Return (X, Y) of the center of cell containing provided text 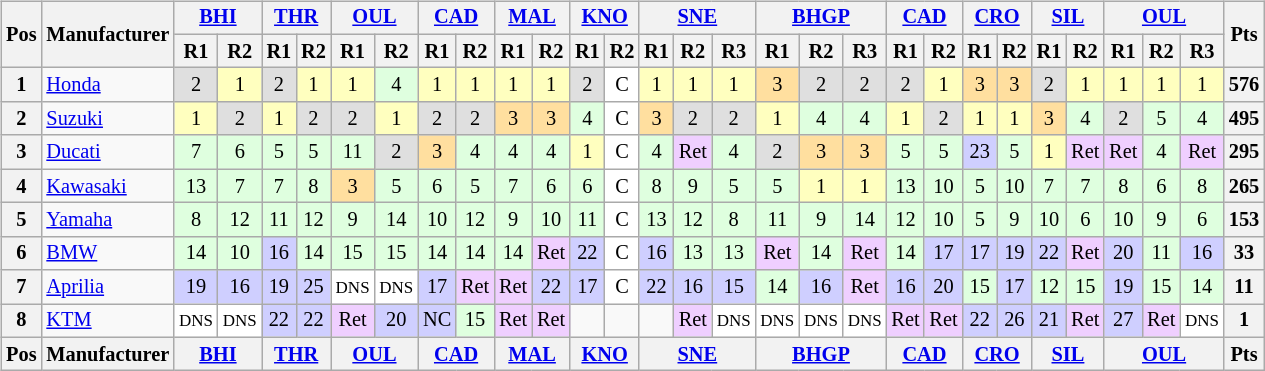
Yamaha (108, 220)
295 (1244, 152)
265 (1244, 186)
Kawasaki (108, 186)
153 (1244, 220)
576 (1244, 85)
21 (1050, 321)
495 (1244, 119)
33 (1244, 253)
25 (314, 287)
27 (1123, 321)
26 (1014, 321)
NC (437, 321)
BMW (108, 253)
23 (980, 152)
KTM (108, 321)
Suzuki (108, 119)
Aprilia (108, 287)
Honda (108, 85)
Ducati (108, 152)
